Detect which cell encompasses the target text, then output its [x, y] center coordinate. 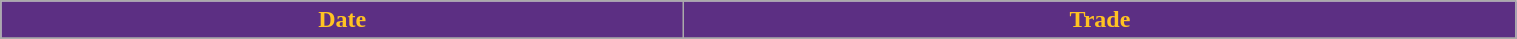
Trade [1100, 20]
Date [342, 20]
